Determine the [X, Y] coordinate at the center of the cell enclosing the given text.  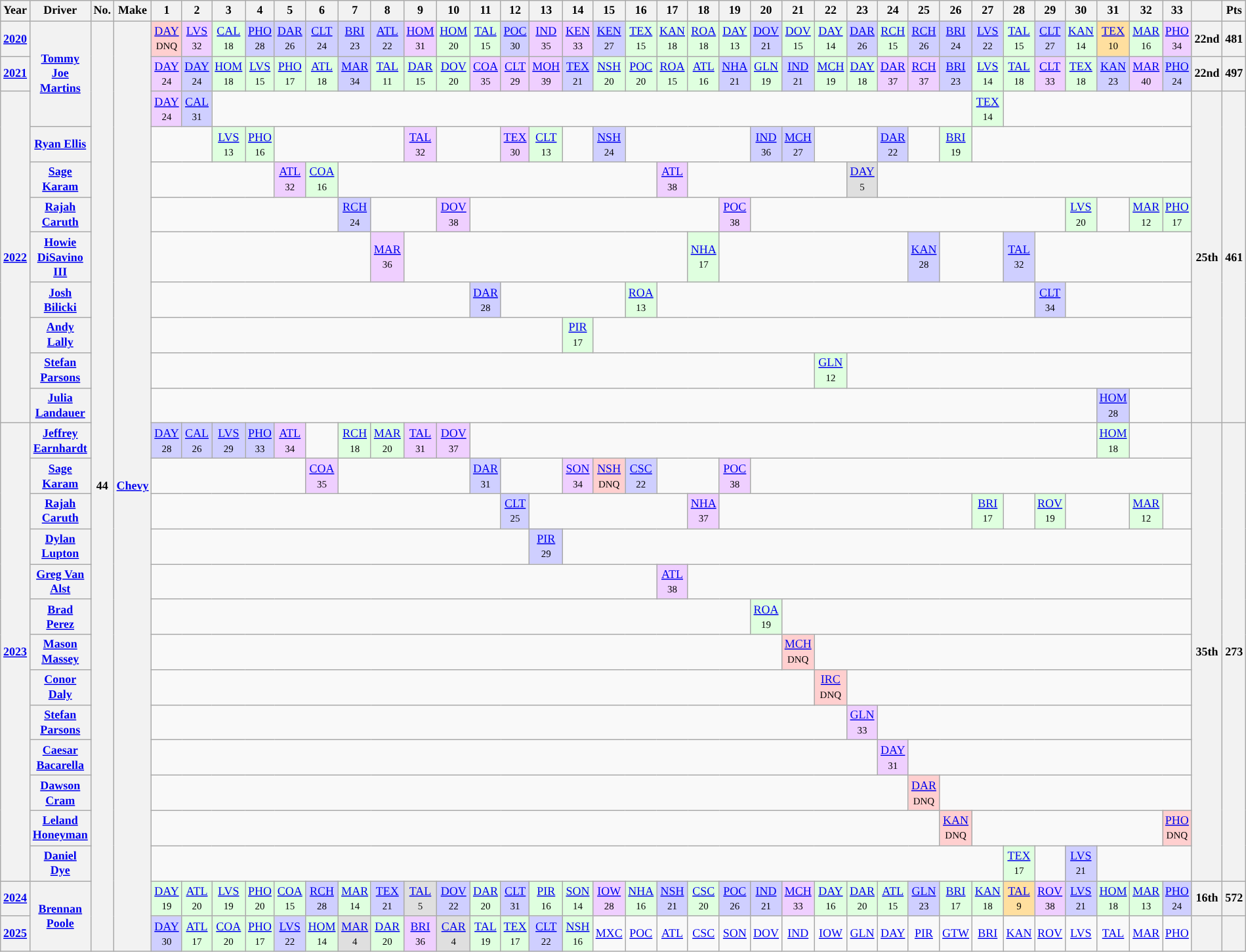
18 [703, 10]
RCH28 [322, 899]
ROA15 [673, 74]
DAY30 [167, 934]
29 [1050, 10]
25th [1207, 257]
27 [987, 10]
TAL18 [1019, 74]
Mason Massey [60, 652]
Daniel Dye [60, 863]
GLN23 [924, 899]
DOV21 [766, 39]
ATL20 [197, 899]
2020 [16, 39]
LVS32 [197, 39]
BRI24 [956, 39]
IND [798, 934]
IND35 [546, 39]
HOM14 [322, 934]
TAL19 [486, 934]
PIR [924, 934]
DAY14 [831, 39]
CLT25 [515, 511]
POC26 [735, 899]
481 [1234, 39]
28 [1019, 10]
COA16 [322, 180]
Dylan Lupton [60, 547]
Caesar Bacarella [60, 758]
3 [228, 10]
Pts [1234, 10]
MXC [609, 934]
MAR16 [1146, 39]
MAR [1146, 934]
TEX18 [1081, 74]
HOM20 [454, 39]
TAL31 [420, 441]
PHODNQ [1177, 828]
HOM31 [420, 39]
13 [546, 10]
ATL16 [703, 74]
33 [1177, 10]
ROA13 [641, 300]
17 [673, 10]
CSC [703, 934]
GLN [862, 934]
NSH24 [609, 144]
MAR40 [1146, 74]
CLT13 [546, 144]
DAY16 [831, 899]
TAL [1113, 934]
NSHDNQ [609, 476]
PHO20 [260, 899]
RCH18 [355, 441]
2021 [16, 74]
DOV38 [454, 215]
IND36 [766, 144]
KAN23 [1113, 74]
MAR34 [355, 74]
TAL11 [387, 74]
32 [1146, 10]
KAN14 [1081, 39]
21 [798, 10]
SON34 [578, 476]
POC20 [641, 74]
CAL31 [197, 109]
DAY18 [862, 74]
Julia Landauer [60, 405]
ATL34 [290, 441]
BRI [987, 934]
LVS14 [987, 74]
2025 [16, 934]
LVS20 [1081, 215]
NSH21 [673, 899]
23 [862, 10]
Make [133, 10]
MAR14 [355, 899]
CLT22 [546, 934]
Brad Perez [60, 617]
6 [322, 10]
DOV22 [454, 899]
KEN33 [578, 39]
PHO34 [1177, 39]
Chevy [133, 486]
CLT27 [1050, 39]
CSC22 [641, 476]
DAR28 [486, 300]
DOV15 [798, 39]
2024 [16, 899]
RCH24 [355, 215]
11 [486, 10]
572 [1234, 899]
BRI36 [420, 934]
ATL [673, 934]
NSH16 [578, 934]
HOM28 [1113, 405]
497 [1234, 74]
25 [924, 10]
ATL32 [290, 180]
Josh Bilicki [60, 300]
16 [641, 10]
LVS13 [228, 144]
Brennan Poole [60, 916]
Jeffrey Earnhardt [60, 441]
IOW28 [609, 899]
CLT31 [515, 899]
44 [102, 486]
ROV [1050, 934]
GLN19 [766, 74]
MCH19 [831, 74]
LVS [1081, 934]
Leland Honeyman [60, 828]
DAY13 [735, 39]
DAR37 [892, 74]
LVS15 [260, 74]
ROV19 [1050, 511]
31 [1113, 10]
RCH15 [892, 39]
IOW [831, 934]
KEN27 [609, 39]
TEX14 [987, 109]
DAY [892, 934]
KANDNQ [956, 828]
MCH33 [798, 899]
MCHDNQ [798, 652]
DOV [766, 934]
Ryan Ellis [60, 144]
15 [609, 10]
CSC20 [703, 899]
LVS19 [228, 899]
DAY31 [892, 758]
BRI19 [956, 144]
ATL22 [387, 39]
TEX15 [641, 39]
2 [197, 10]
ATL17 [197, 934]
30 [1081, 10]
Howie DiSavino III [60, 257]
Conor Daly [60, 688]
LVS29 [228, 441]
RCH37 [924, 74]
PHO [1177, 934]
22 [831, 10]
No. [102, 10]
DAR31 [486, 476]
Year [16, 10]
MAR12 [1146, 511]
Tommy Joe Martins [60, 73]
PIR29 [546, 547]
PHO33 [260, 441]
4 [260, 10]
12 [515, 10]
DARDNQ [924, 793]
GLN33 [862, 722]
ROA18 [703, 39]
MAR20 [387, 441]
Greg Van Alst [60, 582]
PHO16 [260, 144]
19 [735, 10]
DAY28 [167, 441]
CAL26 [197, 441]
14 [578, 10]
10 [454, 10]
273 [1234, 652]
20 [766, 10]
GTW [956, 934]
GLN 12 [831, 370]
DAY5 [862, 180]
RCH26 [924, 39]
Dawson Cram [60, 793]
NSH20 [609, 74]
MAR4 [355, 934]
5 [290, 10]
461 [1234, 257]
CAR4 [454, 934]
TEX10 [1113, 39]
SON [735, 934]
26 [956, 10]
ROA19 [766, 617]
PHO28 [260, 39]
1 [167, 10]
COA20 [228, 934]
DAR15 [420, 74]
ATL15 [892, 899]
NHA37 [703, 511]
TAL5 [420, 899]
2022 [16, 257]
CLT33 [1050, 74]
ROV38 [1050, 899]
POC30 [515, 39]
KAN 28 [924, 257]
DAY19 [167, 899]
MOH39 [546, 74]
ATL18 [322, 74]
Driver [60, 10]
Andy Lally [60, 335]
PIR16 [546, 899]
NHA17 [703, 257]
24 [892, 10]
KAN [1019, 934]
MAR 12 [1146, 215]
CAL18 [228, 39]
7 [355, 10]
MAR13 [1146, 899]
9 [420, 10]
POC [641, 934]
MCH27 [798, 144]
TAL9 [1019, 899]
DOV37 [454, 441]
8 [387, 10]
DOV20 [454, 74]
DAR22 [892, 144]
35th [1207, 652]
PIR 17 [578, 335]
16th [1207, 899]
COA15 [290, 899]
MAR36 [387, 257]
DAYDNQ [167, 39]
2023 [16, 652]
CLT29 [515, 74]
CLT24 [322, 39]
TEX30 [515, 144]
IRCDNQ [831, 688]
CLT 34 [1050, 300]
NHA21 [735, 74]
SON14 [578, 899]
NHA16 [641, 899]
